Search for the cell housing the specified text and yield its (x, y) center coordinate. 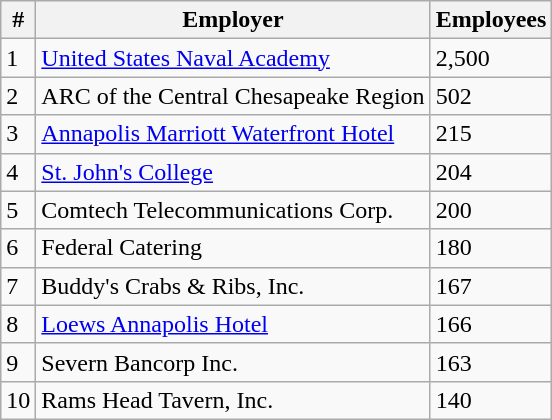
180 (491, 248)
502 (491, 96)
Annapolis Marriott Waterfront Hotel (233, 134)
ARC of the Central Chesapeake Region (233, 96)
Federal Catering (233, 248)
163 (491, 362)
9 (18, 362)
# (18, 20)
St. John's College (233, 172)
Severn Bancorp Inc. (233, 362)
Comtech Telecommunications Corp. (233, 210)
7 (18, 286)
167 (491, 286)
3 (18, 134)
140 (491, 400)
215 (491, 134)
Buddy's Crabs & Ribs, Inc. (233, 286)
10 (18, 400)
2 (18, 96)
6 (18, 248)
United States Naval Academy (233, 58)
Loews Annapolis Hotel (233, 324)
Rams Head Tavern, Inc. (233, 400)
166 (491, 324)
1 (18, 58)
8 (18, 324)
2,500 (491, 58)
5 (18, 210)
Employer (233, 20)
204 (491, 172)
4 (18, 172)
200 (491, 210)
Employees (491, 20)
